Scan for the cell matching the given text and deliver its [X, Y] coordinate at center. 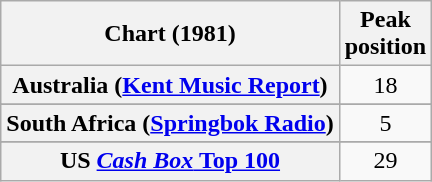
US Cash Box Top 100 [170, 161]
Peakposition [385, 34]
5 [385, 123]
18 [385, 85]
South Africa (Springbok Radio) [170, 123]
29 [385, 161]
Chart (1981) [170, 34]
Australia (Kent Music Report) [170, 85]
